From the cell containing the given text, extract its center point as [x, y] coordinate. 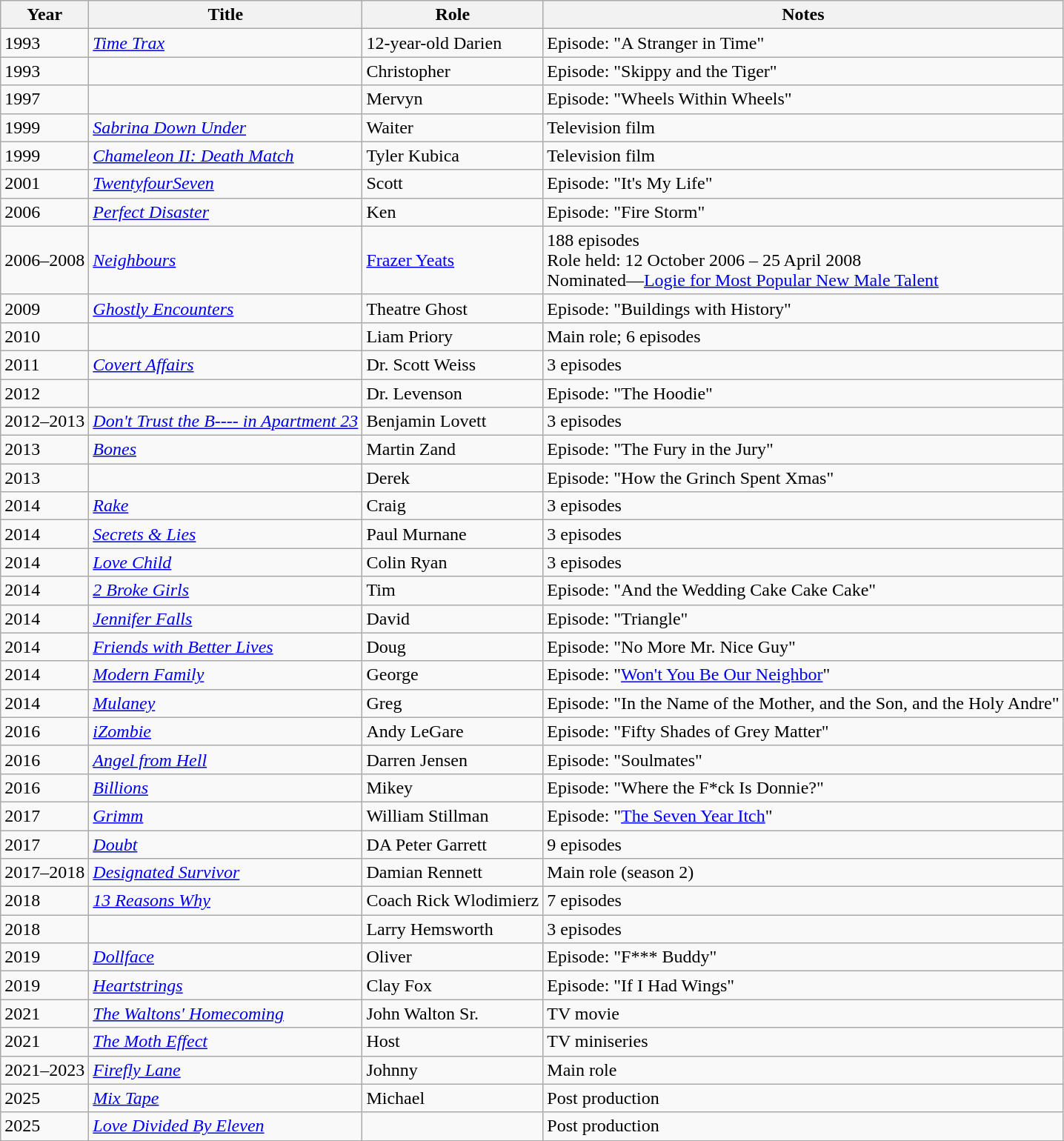
Craig [453, 506]
Billions [225, 788]
Grimm [225, 816]
Frazer Yeats [453, 260]
David [453, 619]
Main role; 6 episodes [803, 336]
Dr. Levenson [453, 393]
Benjamin Lovett [453, 422]
Ghostly Encounters [225, 308]
Title [225, 15]
Michael [453, 1098]
Chameleon II: Death Match [225, 156]
Greg [453, 703]
Episode: "If I Had Wings" [803, 985]
2010 [44, 336]
1997 [44, 99]
Year [44, 15]
Time Trax [225, 43]
iZombie [225, 731]
John Walton Sr. [453, 1014]
Main role (season 2) [803, 873]
Episode: "Triangle" [803, 619]
Martin Zand [453, 450]
2012 [44, 393]
Johnny [453, 1070]
Theatre Ghost [453, 308]
Episode: "F*** Buddy" [803, 957]
Don't Trust the B---- in Apartment 23 [225, 422]
Coach Rick Wlodimierz [453, 901]
Christopher [453, 71]
Waiter [453, 127]
Sabrina Down Under [225, 127]
Colin Ryan [453, 562]
Mulaney [225, 703]
Perfect Disaster [225, 212]
2 Broke Girls [225, 591]
Derek [453, 478]
Secrets & Lies [225, 534]
Doug [453, 647]
Paul Murnane [453, 534]
Episode: "Fire Storm" [803, 212]
Heartstrings [225, 985]
Friends with Better Lives [225, 647]
Doubt [225, 844]
Designated Survivor [225, 873]
Episode: "No More Mr. Nice Guy" [803, 647]
2006 [44, 212]
Neighbours [225, 260]
Firefly Lane [225, 1070]
Oliver [453, 957]
TV miniseries [803, 1042]
Episode: "In the Name of the Mother, and the Son, and the Holy Andre" [803, 703]
Episode: "A Stranger in Time" [803, 43]
7 episodes [803, 901]
Episode: "Where the F*ck Is Donnie?" [803, 788]
William Stillman [453, 816]
Tyler Kubica [453, 156]
Episode: "Wheels Within Wheels" [803, 99]
Episode: "The Fury in the Jury" [803, 450]
2001 [44, 184]
Main role [803, 1070]
Love Divided By Eleven [225, 1126]
Notes [803, 15]
Bones [225, 450]
Episode: "The Hoodie" [803, 393]
George [453, 675]
TwentyfourSeven [225, 184]
Host [453, 1042]
Episode: "The Seven Year Itch" [803, 816]
Modern Family [225, 675]
Episode: "Won't You Be Our Neighbor" [803, 675]
Episode: "Skippy and the Tiger" [803, 71]
12-year-old Darien [453, 43]
DA Peter Garrett [453, 844]
2012–2013 [44, 422]
2017–2018 [44, 873]
Mix Tape [225, 1098]
Ken [453, 212]
The Moth Effect [225, 1042]
Darren Jensen [453, 759]
Damian Rennett [453, 873]
Jennifer Falls [225, 619]
The Waltons' Homecoming [225, 1014]
188 episodesRole held: 12 October 2006 – 25 April 2008Nominated—Logie for Most Popular New Male Talent [803, 260]
Tim [453, 591]
Covert Affairs [225, 365]
9 episodes [803, 844]
13 Reasons Why [225, 901]
2011 [44, 365]
Mervyn [453, 99]
Angel from Hell [225, 759]
Liam Priory [453, 336]
Episode: "Soulmates" [803, 759]
Mikey [453, 788]
Rake [225, 506]
2006–2008 [44, 260]
Scott [453, 184]
2021–2023 [44, 1070]
Episode: "How the Grinch Spent Xmas" [803, 478]
2009 [44, 308]
Love Child [225, 562]
Dr. Scott Weiss [453, 365]
TV movie [803, 1014]
Clay Fox [453, 985]
Episode: "Fifty Shades of Grey Matter" [803, 731]
Role [453, 15]
Andy LeGare [453, 731]
Dollface [225, 957]
Episode: "And the Wedding Cake Cake Cake" [803, 591]
Episode: "It's My Life" [803, 184]
Episode: "Buildings with History" [803, 308]
Larry Hemsworth [453, 929]
